Extract the (X, Y) coordinate from the center of the cell holding the provided text.  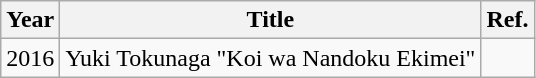
Title (270, 20)
2016 (30, 58)
Year (30, 20)
Ref. (508, 20)
Yuki Tokunaga "Koi wa Nandoku Ekimei" (270, 58)
